Locate the cell with the specified text and output its (x, y) center coordinate. 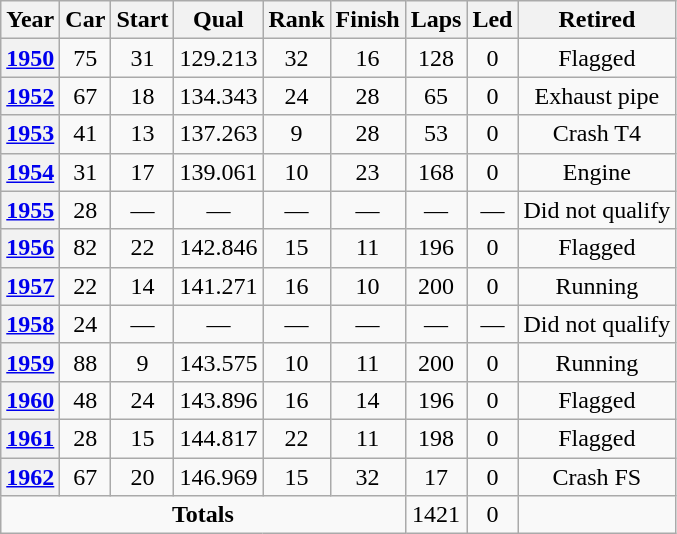
1421 (436, 515)
53 (436, 134)
Engine (597, 172)
146.969 (218, 477)
1955 (30, 210)
Rank (296, 20)
1952 (30, 96)
65 (436, 96)
143.575 (218, 362)
Crash T4 (597, 134)
1962 (30, 477)
20 (142, 477)
129.213 (218, 58)
Car (86, 20)
1953 (30, 134)
1958 (30, 324)
Crash FS (597, 477)
139.061 (218, 172)
18 (142, 96)
1956 (30, 248)
Retired (597, 20)
Year (30, 20)
48 (86, 400)
Qual (218, 20)
168 (436, 172)
Led (492, 20)
141.271 (218, 286)
142.846 (218, 248)
134.343 (218, 96)
1959 (30, 362)
41 (86, 134)
Start (142, 20)
198 (436, 438)
1961 (30, 438)
75 (86, 58)
Finish (368, 20)
1957 (30, 286)
Laps (436, 20)
1954 (30, 172)
88 (86, 362)
137.263 (218, 134)
144.817 (218, 438)
13 (142, 134)
Exhaust pipe (597, 96)
1950 (30, 58)
143.896 (218, 400)
1960 (30, 400)
128 (436, 58)
82 (86, 248)
Totals (203, 515)
23 (368, 172)
